Pinpoint the cell where the given text exists, returning its [X, Y] midpoint coordinate. 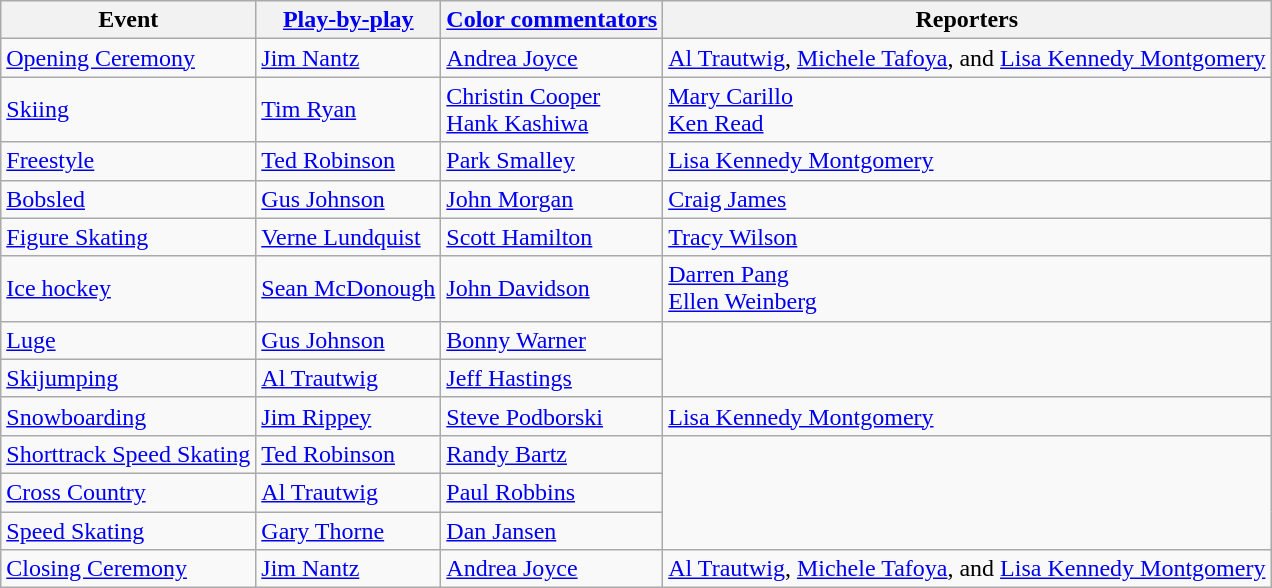
Event [128, 20]
Cross Country [128, 492]
Speed Skating [128, 531]
Scott Hamilton [552, 237]
Shorttrack Speed Skating [128, 454]
John Davidson [552, 288]
Park Smalley [552, 161]
Darren PangEllen Weinberg [967, 288]
John Morgan [552, 199]
Christin CooperHank Kashiwa [552, 110]
Snowboarding [128, 416]
Bonny Warner [552, 340]
Skijumping [128, 378]
Gary Thorne [348, 531]
Steve Podborski [552, 416]
Closing Ceremony [128, 569]
Luge [128, 340]
Skiing [128, 110]
Tim Ryan [348, 110]
Freestyle [128, 161]
Jim Rippey [348, 416]
Jeff Hastings [552, 378]
Play-by-play [348, 20]
Mary CarilloKen Read [967, 110]
Dan Jansen [552, 531]
Opening Ceremony [128, 58]
Sean McDonough [348, 288]
Ice hockey [128, 288]
Verne Lundquist [348, 237]
Figure Skating [128, 237]
Tracy Wilson [967, 237]
Color commentators [552, 20]
Bobsled [128, 199]
Paul Robbins [552, 492]
Reporters [967, 20]
Craig James [967, 199]
Randy Bartz [552, 454]
